Detect which cell encompasses the target text, then output its (x, y) center coordinate. 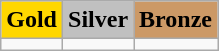
Gold (32, 20)
Bronze (176, 20)
Silver (98, 20)
